Capture the cell that displays the provided text and extract its [X, Y] central coordinate. 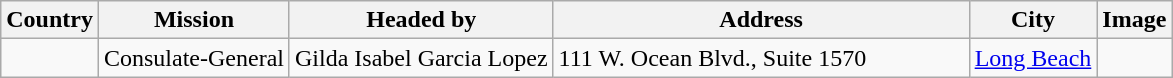
Headed by [421, 20]
Gilda Isabel Garcia Lopez [421, 58]
City [1033, 20]
Country [50, 20]
Mission [194, 20]
Address [761, 20]
111 W. Ocean Blvd., Suite 1570 [761, 58]
Consulate-General [194, 58]
Long Beach [1033, 58]
Image [1134, 20]
